Search for the cell housing the specified text and yield its [x, y] center coordinate. 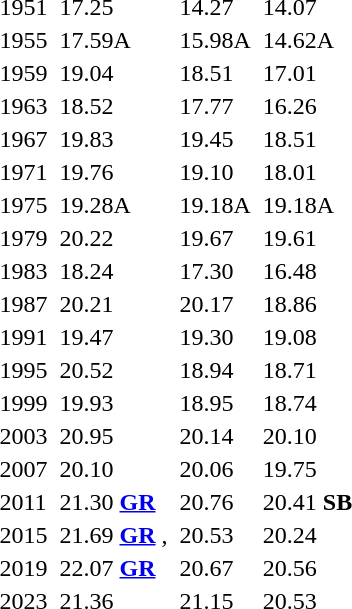
17.30 [215, 271]
15.98A [215, 40]
18.24 [114, 271]
19.67 [215, 238]
20.95 [114, 436]
20.21 [114, 304]
19.83 [114, 139]
20.52 [114, 370]
19.76 [114, 172]
20.14 [215, 436]
19.10 [215, 172]
21.69 GR , [114, 535]
17.77 [215, 106]
18.52 [114, 106]
20.06 [215, 469]
19.93 [114, 403]
19.28A [114, 205]
20.53 [215, 535]
20.17 [215, 304]
17.59A [114, 40]
19.30 [215, 337]
19.18A [215, 205]
18.94 [215, 370]
18.95 [215, 403]
19.47 [114, 337]
22.07 GR [114, 568]
18.51 [215, 73]
20.67 [215, 568]
21.30 GR [114, 502]
20.22 [114, 238]
19.04 [114, 73]
20.76 [215, 502]
19.45 [215, 139]
20.10 [114, 469]
